Scan for the cell matching the given text and deliver its [X, Y] coordinate at center. 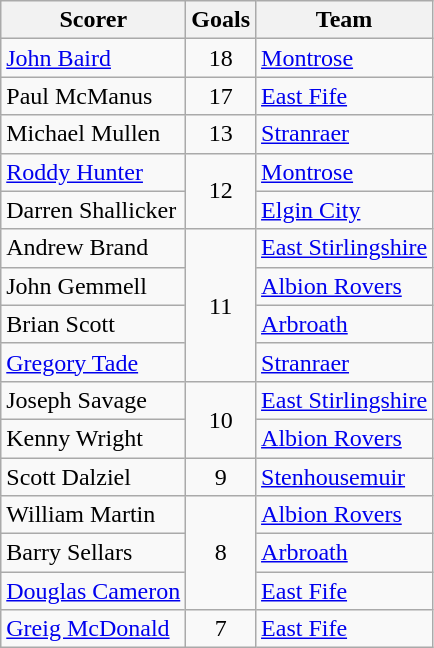
Douglas Cameron [94, 591]
Brian Scott [94, 324]
18 [221, 58]
John Baird [94, 58]
Barry Sellars [94, 553]
Elgin City [344, 210]
Greig McDonald [94, 629]
7 [221, 629]
12 [221, 191]
Roddy Hunter [94, 172]
Kenny Wright [94, 438]
Stenhousemuir [344, 477]
Gregory Tade [94, 362]
11 [221, 305]
13 [221, 134]
17 [221, 96]
Andrew Brand [94, 248]
Scorer [94, 20]
10 [221, 419]
William Martin [94, 515]
9 [221, 477]
Team [344, 20]
Scott Dalziel [94, 477]
Goals [221, 20]
Paul McManus [94, 96]
8 [221, 553]
Darren Shallicker [94, 210]
Michael Mullen [94, 134]
John Gemmell [94, 286]
Joseph Savage [94, 400]
